Determine the (X, Y) coordinate at the center of the cell enclosing the given text.  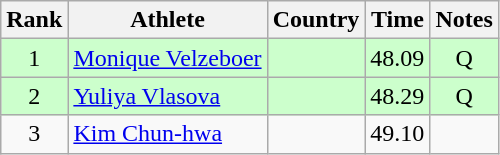
Athlete (168, 20)
Notes (464, 20)
3 (34, 134)
2 (34, 96)
49.10 (398, 134)
Rank (34, 20)
Kim Chun-hwa (168, 134)
48.29 (398, 96)
Country (316, 20)
Monique Velzeboer (168, 58)
Yuliya Vlasova (168, 96)
1 (34, 58)
48.09 (398, 58)
Time (398, 20)
